Locate the cell with the specified text and output its (x, y) center coordinate. 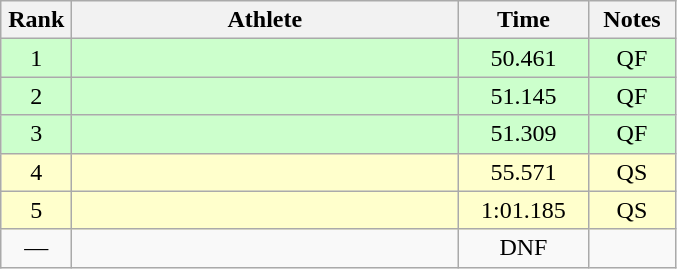
Notes (632, 20)
1:01.185 (524, 210)
4 (36, 172)
Athlete (265, 20)
1 (36, 58)
3 (36, 134)
— (36, 248)
50.461 (524, 58)
55.571 (524, 172)
DNF (524, 248)
Rank (36, 20)
2 (36, 96)
51.309 (524, 134)
51.145 (524, 96)
Time (524, 20)
5 (36, 210)
